Search for the cell housing the specified text and yield its [X, Y] center coordinate. 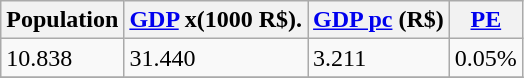
GDP x(1000 R$). [216, 20]
3.211 [379, 58]
PE [486, 20]
0.05% [486, 58]
10.838 [62, 58]
Population [62, 20]
GDP pc (R$) [379, 20]
31.440 [216, 58]
